Determine the (x, y) coordinate at the center of the cell enclosing the given text.  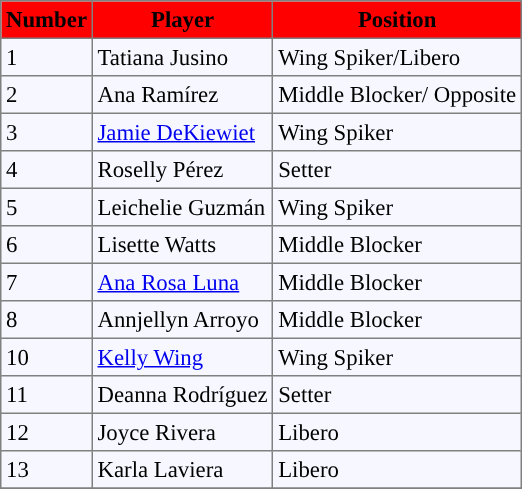
10 (47, 357)
Deanna Rodríguez (182, 395)
Leichelie Guzmán (182, 207)
4 (47, 170)
Roselly Pérez (182, 170)
7 (47, 282)
Ana Ramírez (182, 95)
Annjellyn Arroyo (182, 320)
Tatiana Jusino (182, 57)
Middle Blocker/ Opposite (397, 95)
Number (47, 20)
5 (47, 207)
Kelly Wing (182, 357)
Ana Rosa Luna (182, 282)
Karla Laviera (182, 470)
6 (47, 245)
Position (397, 20)
8 (47, 320)
3 (47, 132)
Lisette Watts (182, 245)
13 (47, 470)
2 (47, 95)
11 (47, 395)
Joyce Rivera (182, 432)
12 (47, 432)
Player (182, 20)
Wing Spiker/Libero (397, 57)
Jamie DeKiewiet (182, 132)
1 (47, 57)
